Pinpoint the cell where the given text exists, returning its (X, Y) midpoint coordinate. 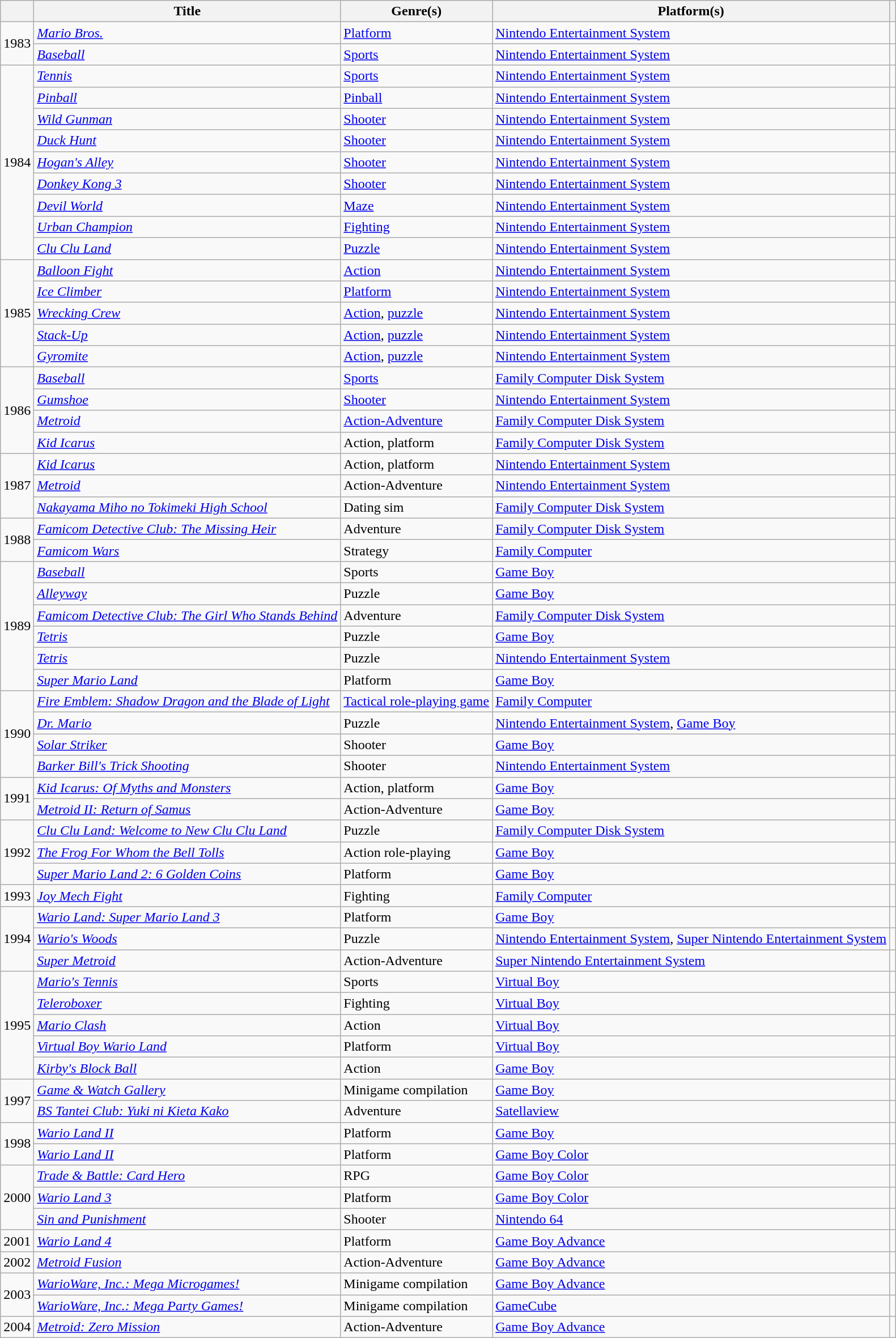
Nintendo Entertainment System, Super Nintendo Entertainment System (691, 938)
Maze (417, 205)
Platform(s) (691, 11)
Action role-playing (417, 852)
Satellaview (691, 1111)
Alleyway (187, 593)
Famicom Detective Club: The Girl Who Stands Behind (187, 615)
Mario Bros. (187, 33)
Donkey Kong 3 (187, 184)
Wario Land 4 (187, 1241)
Dr. Mario (187, 723)
1984 (17, 162)
Wrecking Crew (187, 313)
WarioWare, Inc.: Mega Party Games! (187, 1305)
Clu Clu Land: Welcome to New Clu Clu Land (187, 831)
Dating sim (417, 507)
Barker Bill's Trick Shooting (187, 766)
1995 (17, 1025)
1986 (17, 410)
Nintendo 64 (691, 1219)
Kid Icarus: Of Myths and Monsters (187, 788)
Stack-Up (187, 335)
Metroid II: Return of Samus (187, 809)
1992 (17, 852)
The Frog For Whom the Bell Tolls (187, 852)
Solar Striker (187, 745)
Super Mario Land (187, 680)
Devil World (187, 205)
Gumshoe (187, 400)
1991 (17, 798)
2001 (17, 1241)
2004 (17, 1327)
1997 (17, 1101)
Famicom Detective Club: The Missing Heir (187, 529)
Super Metroid (187, 961)
1987 (17, 486)
Tactical role-playing game (417, 702)
WarioWare, Inc.: Mega Microgames! (187, 1284)
2002 (17, 1262)
Clu Clu Land (187, 248)
Hogan's Alley (187, 162)
Gyromite (187, 356)
Nintendo Entertainment System, Game Boy (691, 723)
Mario Clash (187, 1025)
RPG (417, 1176)
Virtual Boy Wario Land (187, 1047)
Duck Hunt (187, 141)
1993 (17, 895)
Trade & Battle: Card Hero (187, 1176)
1983 (17, 44)
1988 (17, 540)
Sin and Punishment (187, 1219)
1998 (17, 1144)
Ice Climber (187, 292)
Urban Champion (187, 227)
1990 (17, 734)
Fire Emblem: Shadow Dragon and the Blade of Light (187, 702)
Super Nintendo Entertainment System (691, 961)
2000 (17, 1197)
1989 (17, 626)
Wario's Woods (187, 938)
GameCube (691, 1305)
Teleroboxer (187, 1004)
Mario's Tennis (187, 982)
Famicom Wars (187, 550)
Kirby's Block Ball (187, 1068)
BS Tantei Club: Yuki ni Kieta Kako (187, 1111)
Metroid Fusion (187, 1262)
1994 (17, 938)
Title (187, 11)
1985 (17, 313)
Joy Mech Fight (187, 895)
Wild Gunman (187, 119)
Game & Watch Gallery (187, 1090)
2003 (17, 1294)
Metroid: Zero Mission (187, 1327)
Wario Land: Super Mario Land 3 (187, 917)
Strategy (417, 550)
Wario Land 3 (187, 1197)
Genre(s) (417, 11)
Nakayama Miho no Tokimeki High School (187, 507)
Tennis (187, 76)
Super Mario Land 2: 6 Golden Coins (187, 874)
Balloon Fight (187, 270)
